Locate the cell with the specified text and output its [x, y] center coordinate. 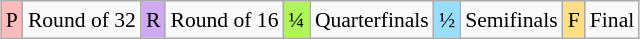
P [12, 20]
F [574, 20]
Semifinals [511, 20]
½ [447, 20]
Final [612, 20]
R [154, 20]
Quarterfinals [372, 20]
Round of 32 [82, 20]
Round of 16 [224, 20]
¼ [297, 20]
